Pinpoint the cell where the given text exists, returning its [x, y] midpoint coordinate. 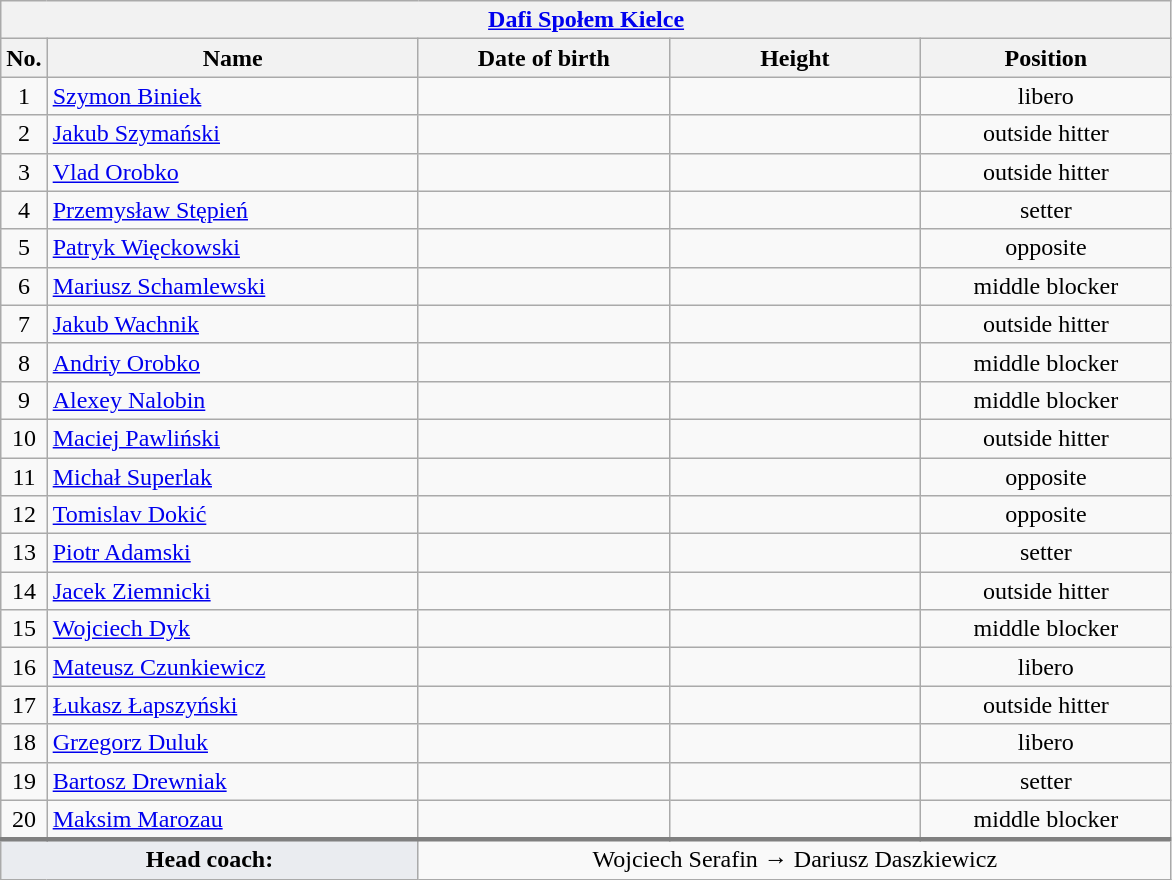
4 [24, 210]
15 [24, 629]
8 [24, 362]
Vlad Orobko [232, 172]
Przemysław Stępień [232, 210]
Mariusz Schamlewski [232, 286]
Maciej Pawliński [232, 438]
11 [24, 477]
Jacek Ziemnicki [232, 591]
3 [24, 172]
12 [24, 515]
13 [24, 553]
Jakub Wachnik [232, 324]
Position [1046, 58]
10 [24, 438]
Name [232, 58]
7 [24, 324]
Date of birth [544, 58]
18 [24, 743]
Łukasz Łapszyński [232, 705]
14 [24, 591]
Head coach: [210, 860]
Tomislav Dokić [232, 515]
Bartosz Drewniak [232, 781]
20 [24, 820]
Alexey Nalobin [232, 400]
5 [24, 248]
1 [24, 96]
No. [24, 58]
17 [24, 705]
6 [24, 286]
Mateusz Czunkiewicz [232, 667]
Grzegorz Duluk [232, 743]
Patryk Więckowski [232, 248]
16 [24, 667]
Jakub Szymański [232, 134]
Piotr Adamski [232, 553]
2 [24, 134]
19 [24, 781]
Szymon Biniek [232, 96]
Maksim Marozau [232, 820]
Dafi Społem Kielce [586, 20]
9 [24, 400]
Height [794, 58]
Michał Superlak [232, 477]
Wojciech Dyk [232, 629]
Wojciech Serafin → Dariusz Daszkiewicz [794, 860]
Andriy Orobko [232, 362]
